Identify which cell holds the provided text, then report its [X, Y] central coordinate. 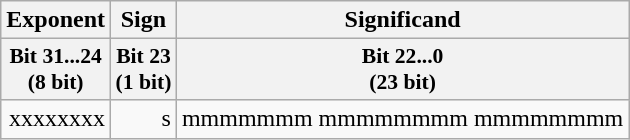
Bit 23(1 bit) [144, 70]
Sign [144, 20]
s [144, 119]
Bit 22...0(23 bit) [402, 70]
Bit 31...24(8 bit) [56, 70]
Exponent [56, 20]
mmmmmmm mmmmmmmm mmmmmmmm [402, 119]
xxxxxxxx [56, 119]
Significand [402, 20]
